Pinpoint the cell where the given text exists, returning its (x, y) midpoint coordinate. 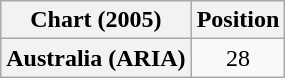
28 (238, 58)
Position (238, 20)
Australia (ARIA) (96, 58)
Chart (2005) (96, 20)
